Extract the [X, Y] coordinate from the center of the cell holding the provided text.  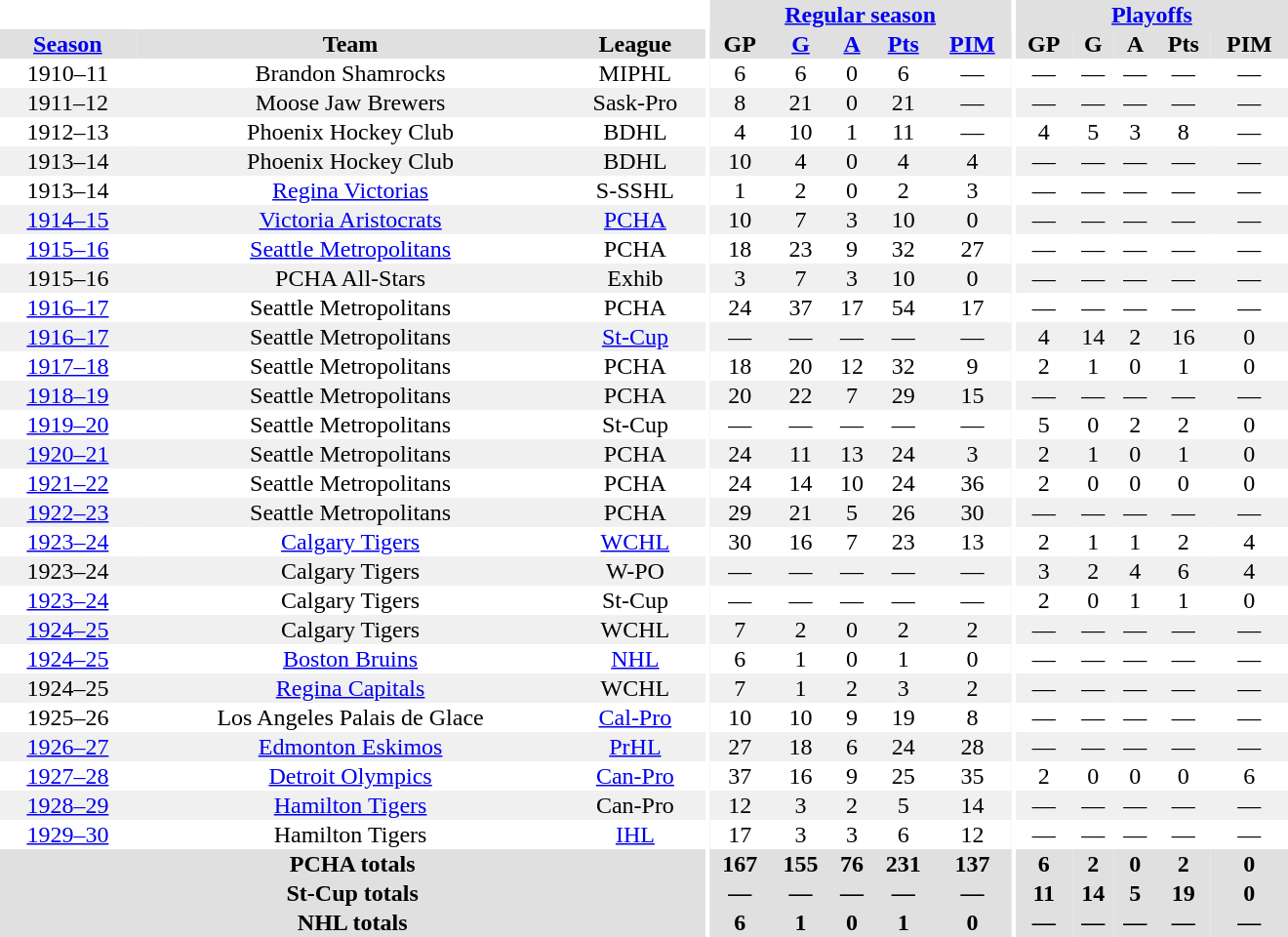
26 [904, 512]
1919–20 [68, 425]
76 [853, 864]
1912–13 [68, 132]
NHL [634, 659]
1926–27 [68, 747]
IHL [634, 835]
PCHA All-Stars [351, 278]
Cal-Pro [634, 717]
W-PO [634, 571]
36 [972, 483]
1918–19 [68, 395]
S-SSHL [634, 190]
Exhib [634, 278]
Detroit Olympics [351, 776]
1925–26 [68, 717]
1929–30 [68, 835]
1920–21 [68, 454]
Regina Victorias [351, 190]
1914–15 [68, 220]
1911–12 [68, 102]
Regular season [861, 15]
35 [972, 776]
Victoria Aristocrats [351, 220]
54 [904, 307]
1922–23 [68, 512]
1910–11 [68, 73]
Boston Bruins [351, 659]
155 [800, 864]
25 [904, 776]
Playoffs [1151, 15]
137 [972, 864]
15 [972, 395]
Los Angeles Palais de Glace [351, 717]
231 [904, 864]
1928–29 [68, 805]
PCHA totals [352, 864]
1917–18 [68, 366]
1921–22 [68, 483]
1927–28 [68, 776]
League [634, 44]
Edmonton Eskimos [351, 747]
MIPHL [634, 73]
PrHL [634, 747]
NHL totals [352, 922]
Brandon Shamrocks [351, 73]
28 [972, 747]
Season [68, 44]
22 [800, 395]
Regina Capitals [351, 688]
Sask-Pro [634, 102]
St-Cup totals [352, 893]
167 [740, 864]
Team [351, 44]
Moose Jaw Brewers [351, 102]
